Extract the (x, y) coordinate from the center of the cell holding the provided text.  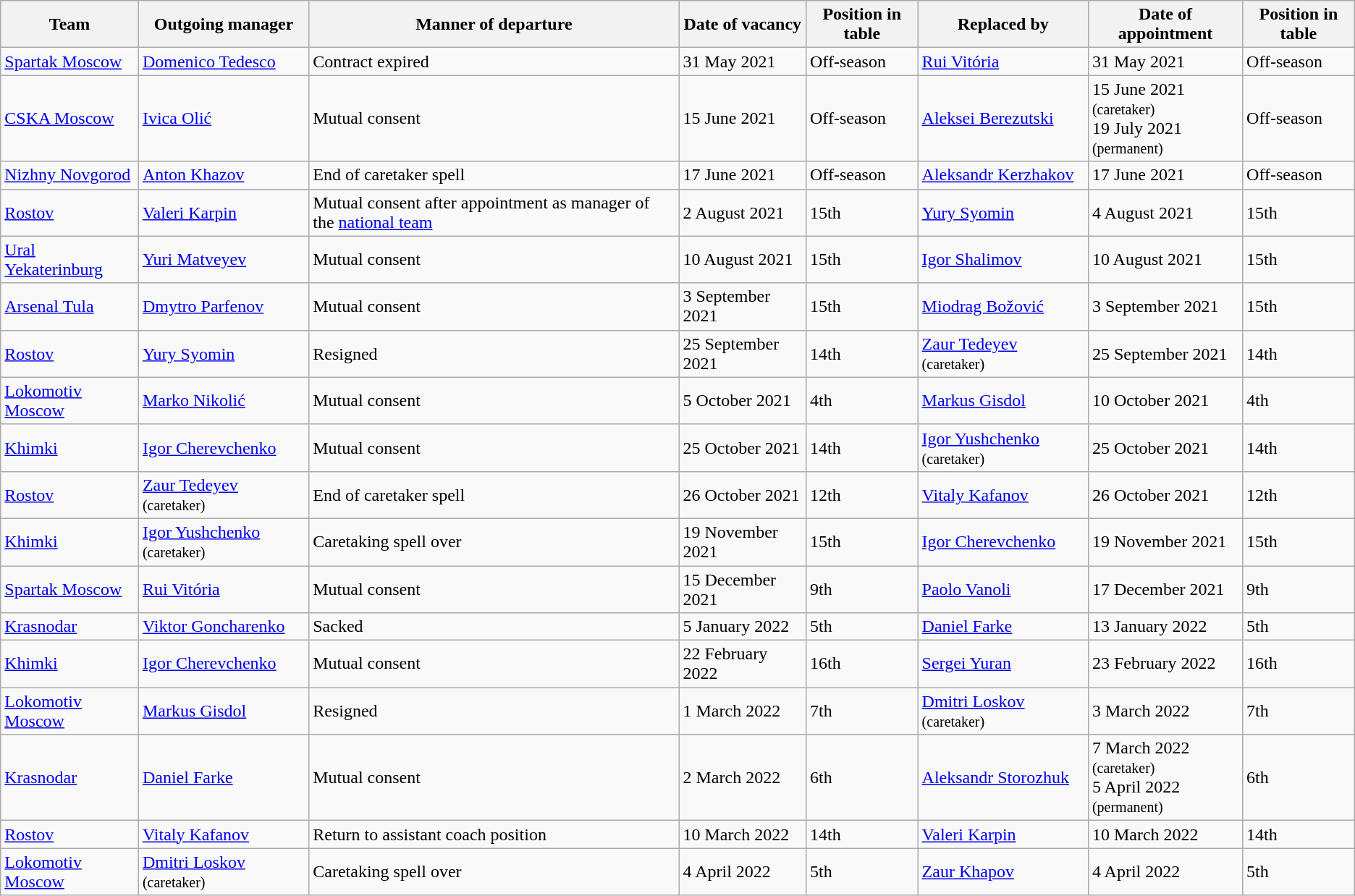
5 January 2022 (743, 627)
Aleksandr Storozhuk (1003, 777)
2 March 2022 (743, 777)
3 March 2022 (1165, 711)
13 January 2022 (1165, 627)
Return to assistant coach position (494, 834)
Anton Khazov (223, 175)
7 March 2022 (caretaker)5 April 2022 (permanent) (1165, 777)
Date of vacancy (743, 25)
Manner of departure (494, 25)
Ural Yekaterinburg (69, 259)
Paolo Vanoli (1003, 589)
Team (69, 25)
Miodrag Božović (1003, 307)
Outgoing manager (223, 25)
5 October 2021 (743, 401)
CSKA Moscow (69, 119)
Arsenal Tula (69, 307)
Replaced by (1003, 25)
Sergei Yuran (1003, 664)
10 October 2021 (1165, 401)
Contract expired (494, 62)
Aleksandr Kerzhakov (1003, 175)
15 December 2021 (743, 589)
22 February 2022 (743, 664)
4 August 2021 (1165, 213)
Marko Nikolić (223, 401)
23 February 2022 (1165, 664)
Viktor Goncharenko (223, 627)
Sacked (494, 627)
15 June 2021 (caretaker)19 July 2021 (permanent) (1165, 119)
Mutual consent after appointment as manager of the national team (494, 213)
Dmytro Parfenov (223, 307)
Zaur Khapov (1003, 871)
Nizhny Novgorod (69, 175)
Yuri Matveyev (223, 259)
2 August 2021 (743, 213)
1 March 2022 (743, 711)
Ivica Olić (223, 119)
Domenico Tedesco (223, 62)
Date of appointment (1165, 25)
Igor Shalimov (1003, 259)
17 December 2021 (1165, 589)
Aleksei Berezutski (1003, 119)
15 June 2021 (743, 119)
